Detect which cell encompasses the target text, then output its (x, y) center coordinate. 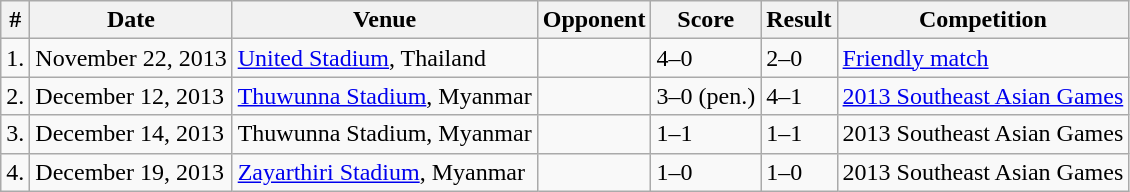
1. (16, 58)
December 12, 2013 (131, 96)
Venue (384, 20)
United Stadium, Thailand (384, 58)
December 19, 2013 (131, 172)
3–0 (pen.) (706, 96)
December 14, 2013 (131, 134)
2. (16, 96)
November 22, 2013 (131, 58)
Date (131, 20)
4–1 (799, 96)
3. (16, 134)
Friendly match (983, 58)
Score (706, 20)
Opponent (594, 20)
Competition (983, 20)
2–0 (799, 58)
4. (16, 172)
4–0 (706, 58)
Zayarthiri Stadium, Myanmar (384, 172)
# (16, 20)
Result (799, 20)
